Pinpoint the cell where the given text exists, returning its (x, y) midpoint coordinate. 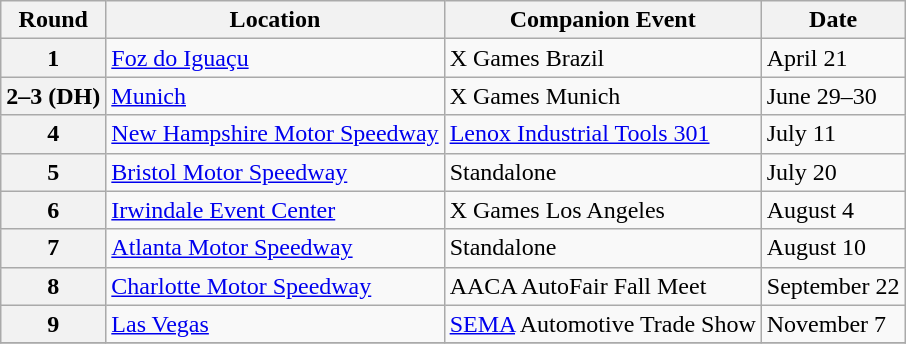
July 20 (833, 172)
X Games Munich (602, 96)
New Hampshire Motor Speedway (275, 134)
X Games Los Angeles (602, 210)
Date (833, 20)
X Games Brazil (602, 58)
Atlanta Motor Speedway (275, 248)
November 7 (833, 324)
8 (54, 286)
June 29–30 (833, 96)
1 (54, 58)
2–3 (DH) (54, 96)
August 10 (833, 248)
Location (275, 20)
Bristol Motor Speedway (275, 172)
Round (54, 20)
Charlotte Motor Speedway (275, 286)
5 (54, 172)
AACA AutoFair Fall Meet (602, 286)
Companion Event (602, 20)
SEMA Automotive Trade Show (602, 324)
6 (54, 210)
July 11 (833, 134)
Irwindale Event Center (275, 210)
August 4 (833, 210)
7 (54, 248)
Foz do Iguaçu (275, 58)
Munich (275, 96)
Lenox Industrial Tools 301 (602, 134)
April 21 (833, 58)
9 (54, 324)
September 22 (833, 286)
4 (54, 134)
Las Vegas (275, 324)
